Output the [x, y] coordinate of the center of the cell containing the given text.  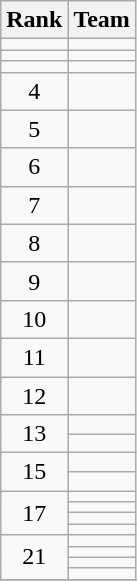
7 [34, 205]
17 [34, 513]
15 [34, 472]
10 [34, 319]
13 [34, 434]
5 [34, 129]
11 [34, 357]
9 [34, 281]
Team [102, 20]
21 [34, 557]
Rank [34, 20]
8 [34, 243]
4 [34, 91]
12 [34, 395]
6 [34, 167]
